Pinpoint the cell where the given text exists, returning its [X, Y] midpoint coordinate. 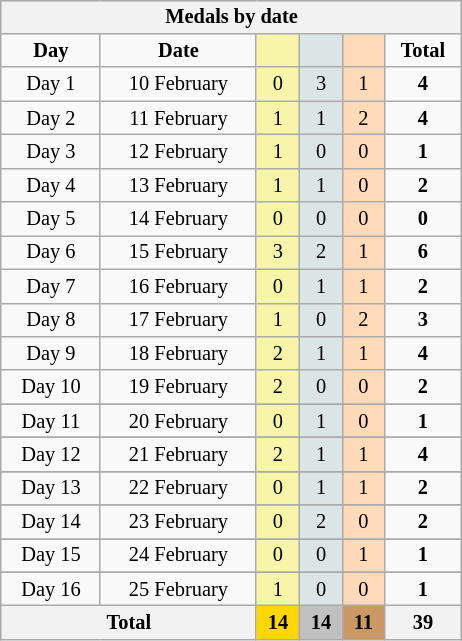
14 February [178, 219]
20 February [178, 421]
Day 5 [50, 219]
Day 11 [50, 421]
19 February [178, 387]
Day 12 [50, 455]
16 February [178, 286]
23 February [178, 522]
12 February [178, 152]
Medals by date [231, 17]
18 February [178, 354]
10 February [178, 84]
Day 15 [50, 556]
39 [423, 623]
Date [178, 51]
Day 14 [50, 522]
Day 3 [50, 152]
22 February [178, 488]
11 [364, 623]
24 February [178, 556]
Day [50, 51]
13 February [178, 185]
11 February [178, 118]
Day 7 [50, 286]
Day 4 [50, 185]
21 February [178, 455]
25 February [178, 589]
Day 9 [50, 354]
Day 1 [50, 84]
Day 10 [50, 387]
17 February [178, 320]
15 February [178, 253]
Day 13 [50, 488]
Day 2 [50, 118]
Day 8 [50, 320]
6 [423, 253]
Day 16 [50, 589]
Day 6 [50, 253]
